Extract the (X, Y) coordinate from the center of the cell holding the provided text.  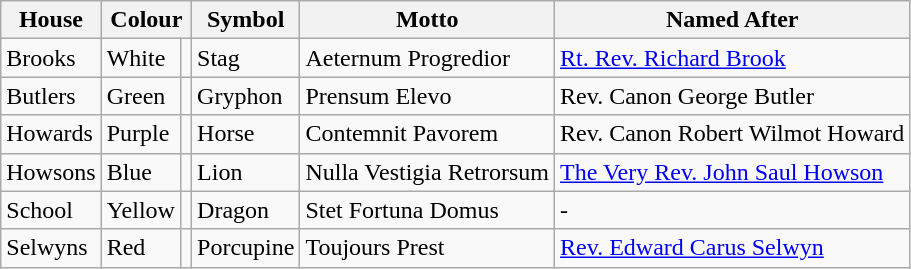
Blue (140, 172)
Rev. Edward Carus Selwyn (732, 248)
Yellow (140, 210)
- (732, 210)
School (51, 210)
Selwyns (51, 248)
Red (140, 248)
Toujours Prest (428, 248)
Rev. Canon Robert Wilmot Howard (732, 134)
Dragon (246, 210)
Symbol (246, 20)
The Very Rev. John Saul Howson (732, 172)
Stag (246, 58)
Howards (51, 134)
Nulla Vestigia Retrorsum (428, 172)
House (51, 20)
Lion (246, 172)
Brooks (51, 58)
Stet Fortuna Domus (428, 210)
Contemnit Pavorem (428, 134)
Aeternum Progredior (428, 58)
Green (140, 96)
Gryphon (246, 96)
White (140, 58)
Named After (732, 20)
Motto (428, 20)
Rt. Rev. Richard Brook (732, 58)
Howsons (51, 172)
Purple (140, 134)
Porcupine (246, 248)
Rev. Canon George Butler (732, 96)
Prensum Elevo (428, 96)
Colour (146, 20)
Horse (246, 134)
Butlers (51, 96)
